Find where the given text appears and provide that cell's center as (X, Y) coordinate. 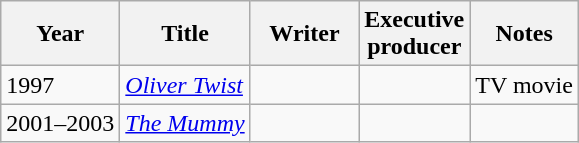
Executive producer (414, 34)
1997 (60, 85)
2001–2003 (60, 123)
Year (60, 34)
Writer (304, 34)
TV movie (524, 85)
The Mummy (185, 123)
Title (185, 34)
Oliver Twist (185, 85)
Notes (524, 34)
